Capture the cell that displays the provided text and extract its [X, Y] central coordinate. 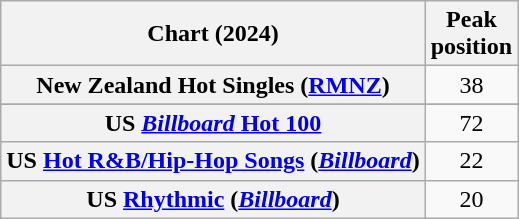
22 [471, 161]
US Rhythmic (Billboard) [213, 199]
38 [471, 85]
US Hot R&B/Hip-Hop Songs (Billboard) [213, 161]
Peakposition [471, 34]
Chart (2024) [213, 34]
US Billboard Hot 100 [213, 123]
20 [471, 199]
New Zealand Hot Singles (RMNZ) [213, 85]
72 [471, 123]
